Provide the (x, y) coordinate of the cell's center where the given text is located.  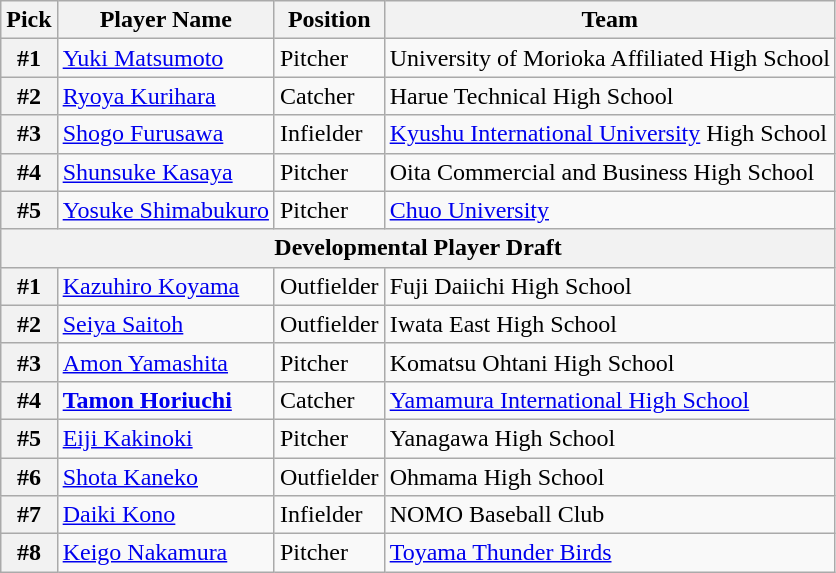
Komatsu Ohtani High School (610, 362)
Kyushu International University High School (610, 134)
Toyama Thunder Birds (610, 553)
Oita Commercial and Business High School (610, 172)
University of Morioka Affiliated High School (610, 58)
Shogo Furusawa (166, 134)
Keigo Nakamura (166, 553)
#8 (29, 553)
Ohmama High School (610, 477)
#6 (29, 477)
Kazuhiro Koyama (166, 286)
Tamon Horiuchi (166, 400)
Shunsuke Kasaya (166, 172)
Shota Kaneko (166, 477)
NOMO Baseball Club (610, 515)
Yanagawa High School (610, 438)
Developmental Player Draft (418, 248)
Chuo University (610, 210)
Seiya Saitoh (166, 324)
Pick (29, 20)
Position (329, 20)
Yosuke Shimabukuro (166, 210)
Amon Yamashita (166, 362)
#7 (29, 515)
Eiji Kakinoki (166, 438)
Harue Technical High School (610, 96)
Team (610, 20)
Ryoya Kurihara (166, 96)
Player Name (166, 20)
Yamamura International High School (610, 400)
Daiki Kono (166, 515)
Yuki Matsumoto (166, 58)
Iwata East High School (610, 324)
Fuji Daiichi High School (610, 286)
